Detect which cell encompasses the target text, then output its [X, Y] center coordinate. 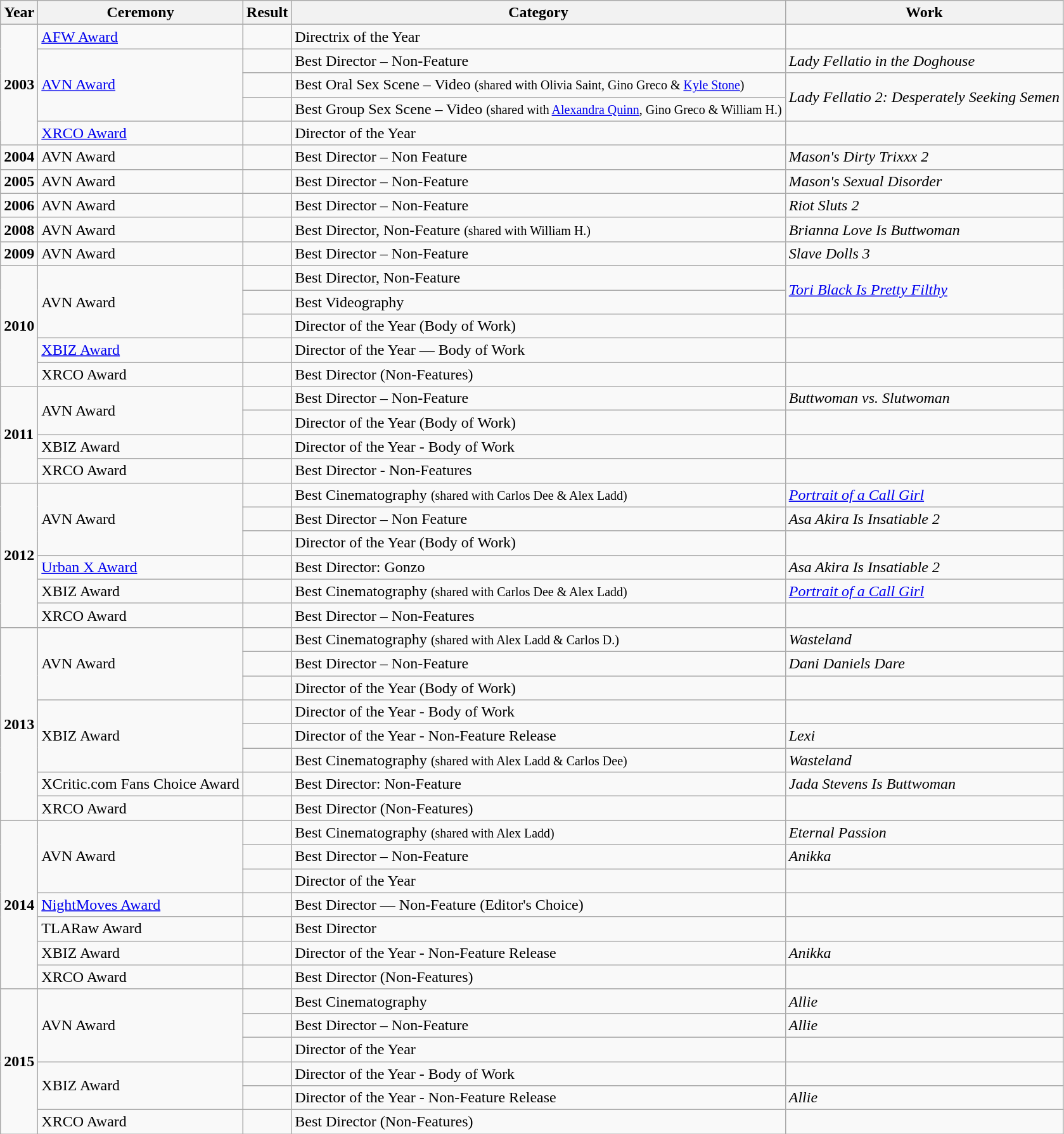
Brianna Love Is Buttwoman [924, 229]
Best Group Sex Scene – Video (shared with Alexandra Quinn, Gino Greco & William H.) [539, 109]
XCritic.com Fans Choice Award [141, 784]
Best Cinematography (shared with Alex Ladd & Carlos D.) [539, 639]
2015 [19, 1061]
Director of the Year — Body of Work [539, 350]
TLARaw Award [141, 929]
Best Cinematography (shared with Alex Ladd & Carlos Dee) [539, 760]
Category [539, 13]
2003 [19, 85]
Slave Dolls 3 [924, 253]
2004 [19, 157]
2008 [19, 229]
2013 [19, 723]
2012 [19, 555]
Eternal Passion [924, 832]
Tori Black Is Pretty Filthy [924, 290]
Best Director – Non-Features [539, 615]
Buttwoman vs. Slutwoman [924, 398]
2010 [19, 326]
Dani Daniels Dare [924, 663]
Best Director, Non-Feature [539, 277]
Ceremony [141, 13]
Lexi [924, 736]
Best Director — Non-Feature (Editor's Choice) [539, 905]
Year [19, 13]
Best Director: Non-Feature [539, 784]
Riot Sluts 2 [924, 205]
Jada Stevens Is Buttwoman [924, 784]
2014 [19, 905]
Best Director: Gonzo [539, 567]
2009 [19, 253]
2011 [19, 435]
Lady Fellatio in the Doghouse [924, 61]
Best Director - Non-Features [539, 471]
2005 [19, 181]
Work [924, 13]
NightMoves Award [141, 905]
2006 [19, 205]
Best Oral Sex Scene – Video (shared with Olivia Saint, Gino Greco & Kyle Stone) [539, 85]
Mason's Sexual Disorder [924, 181]
Best Videography [539, 302]
Best Director [539, 929]
Best Cinematography [539, 1001]
Urban X Award [141, 567]
Directrix of the Year [539, 37]
Mason's Dirty Trixxx 2 [924, 157]
Best Director, Non-Feature (shared with William H.) [539, 229]
Lady Fellatio 2: Desperately Seeking Semen [924, 97]
AFW Award [141, 37]
Result [267, 13]
Best Cinematography (shared with Alex Ladd) [539, 832]
